For the text-containing cell, return its midpoint in [X, Y] coordinate format. 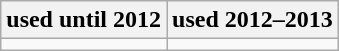
used until 2012 [84, 20]
used 2012–2013 [253, 20]
